Locate the cell with the specified text and output its (x, y) center coordinate. 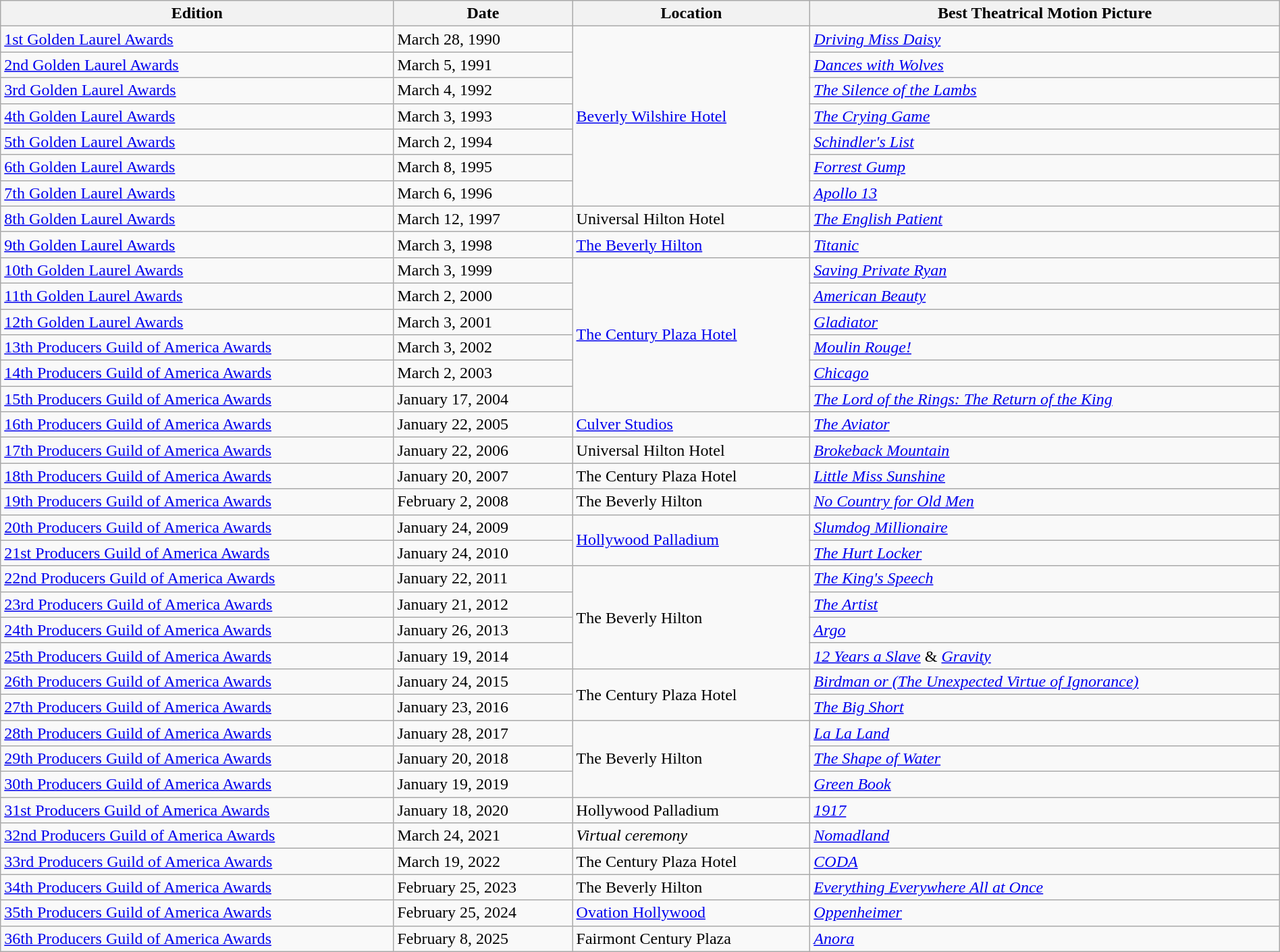
The English Patient (1045, 219)
January 28, 2017 (483, 733)
Forrest Gump (1045, 167)
Nomadland (1045, 836)
Virtual ceremony (691, 836)
Date (483, 14)
28th Producers Guild of America Awards (197, 733)
Beverly Wilshire Hotel (691, 116)
10th Golden Laurel Awards (197, 270)
9th Golden Laurel Awards (197, 244)
Best Theatrical Motion Picture (1045, 14)
Titanic (1045, 244)
March 28, 1990 (483, 39)
The Silence of the Lambs (1045, 90)
March 8, 1995 (483, 167)
1917 (1045, 810)
March 3, 1999 (483, 270)
35th Producers Guild of America Awards (197, 913)
Brokeback Mountain (1045, 450)
March 4, 1992 (483, 90)
27th Producers Guild of America Awards (197, 707)
Saving Private Ryan (1045, 270)
Location (691, 14)
March 3, 1993 (483, 116)
20th Producers Guild of America Awards (197, 527)
Slumdog Millionaire (1045, 527)
11th Golden Laurel Awards (197, 296)
March 24, 2021 (483, 836)
Driving Miss Daisy (1045, 39)
January 24, 2015 (483, 681)
Edition (197, 14)
Schindler's List (1045, 142)
Green Book (1045, 785)
7th Golden Laurel Awards (197, 193)
14th Producers Guild of America Awards (197, 373)
January 18, 2020 (483, 810)
March 5, 1991 (483, 65)
34th Producers Guild of America Awards (197, 887)
January 19, 2019 (483, 785)
January 21, 2012 (483, 604)
36th Producers Guild of America Awards (197, 938)
March 2, 1994 (483, 142)
30th Producers Guild of America Awards (197, 785)
17th Producers Guild of America Awards (197, 450)
The Artist (1045, 604)
March 3, 2001 (483, 322)
8th Golden Laurel Awards (197, 219)
2nd Golden Laurel Awards (197, 65)
13th Producers Guild of America Awards (197, 348)
March 3, 2002 (483, 348)
No Country for Old Men (1045, 502)
22nd Producers Guild of America Awards (197, 579)
26th Producers Guild of America Awards (197, 681)
12th Golden Laurel Awards (197, 322)
Birdman or (The Unexpected Virtue of Ignorance) (1045, 681)
Little Miss Sunshine (1045, 476)
Anora (1045, 938)
The Crying Game (1045, 116)
The Shape of Water (1045, 759)
March 2, 2003 (483, 373)
The Hurt Locker (1045, 553)
March 3, 1998 (483, 244)
The Aviator (1045, 425)
1st Golden Laurel Awards (197, 39)
16th Producers Guild of America Awards (197, 425)
The Lord of the Rings: The Return of the King (1045, 399)
Oppenheimer (1045, 913)
January 22, 2006 (483, 450)
4th Golden Laurel Awards (197, 116)
The King's Speech (1045, 579)
February 25, 2023 (483, 887)
La La Land (1045, 733)
January 20, 2007 (483, 476)
January 20, 2018 (483, 759)
January 23, 2016 (483, 707)
3rd Golden Laurel Awards (197, 90)
33rd Producers Guild of America Awards (197, 862)
March 19, 2022 (483, 862)
January 22, 2011 (483, 579)
February 25, 2024 (483, 913)
21st Producers Guild of America Awards (197, 553)
Dances with Wolves (1045, 65)
The Big Short (1045, 707)
Chicago (1045, 373)
Moulin Rouge! (1045, 348)
24th Producers Guild of America Awards (197, 630)
March 6, 1996 (483, 193)
Gladiator (1045, 322)
March 12, 1997 (483, 219)
January 24, 2009 (483, 527)
19th Producers Guild of America Awards (197, 502)
18th Producers Guild of America Awards (197, 476)
CODA (1045, 862)
January 17, 2004 (483, 399)
March 2, 2000 (483, 296)
5th Golden Laurel Awards (197, 142)
January 19, 2014 (483, 656)
January 22, 2005 (483, 425)
Argo (1045, 630)
February 2, 2008 (483, 502)
American Beauty (1045, 296)
Fairmont Century Plaza (691, 938)
25th Producers Guild of America Awards (197, 656)
January 26, 2013 (483, 630)
23rd Producers Guild of America Awards (197, 604)
Ovation Hollywood (691, 913)
6th Golden Laurel Awards (197, 167)
February 8, 2025 (483, 938)
29th Producers Guild of America Awards (197, 759)
Apollo 13 (1045, 193)
January 24, 2010 (483, 553)
15th Producers Guild of America Awards (197, 399)
12 Years a Slave & Gravity (1045, 656)
Everything Everywhere All at Once (1045, 887)
32nd Producers Guild of America Awards (197, 836)
Culver Studios (691, 425)
31st Producers Guild of America Awards (197, 810)
